Return the [X, Y] coordinate for the center point of the cell that contains the specified text.  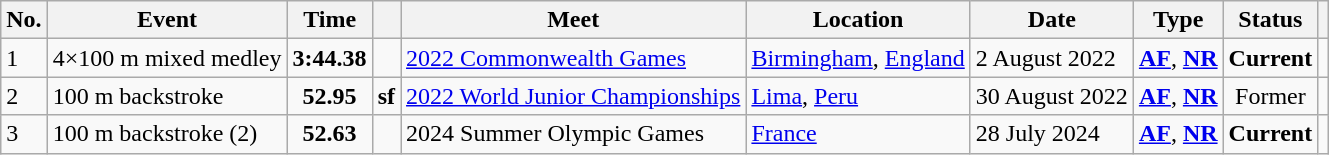
2022 World Junior Championships [574, 96]
2 August 2022 [1052, 58]
sf [386, 96]
3:44.38 [330, 58]
52.95 [330, 96]
Former [1270, 96]
4×100 m mixed medley [167, 58]
100 m backstroke [167, 96]
2 [24, 96]
30 August 2022 [1052, 96]
Date [1052, 20]
No. [24, 20]
1 [24, 58]
France [858, 134]
Event [167, 20]
52.63 [330, 134]
100 m backstroke (2) [167, 134]
Birmingham, England [858, 58]
Status [1270, 20]
Time [330, 20]
Lima, Peru [858, 96]
28 July 2024 [1052, 134]
2024 Summer Olympic Games [574, 134]
Type [1178, 20]
3 [24, 134]
2022 Commonwealth Games [574, 58]
Location [858, 20]
Meet [574, 20]
